From the cell containing the given text, extract its center point as (x, y) coordinate. 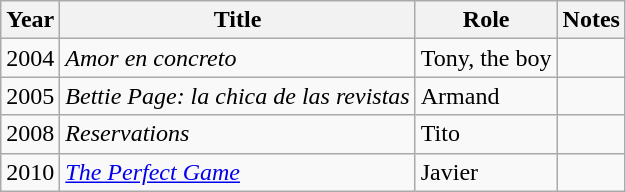
2005 (30, 96)
Year (30, 20)
Armand (486, 96)
Tony, the boy (486, 58)
Bettie Page: la chica de las revistas (238, 96)
The Perfect Game (238, 172)
Tito (486, 134)
Reservations (238, 134)
2010 (30, 172)
Javier (486, 172)
2008 (30, 134)
Title (238, 20)
Amor en concreto (238, 58)
Notes (591, 20)
2004 (30, 58)
Role (486, 20)
